Locate the cell with the specified text and output its (X, Y) center coordinate. 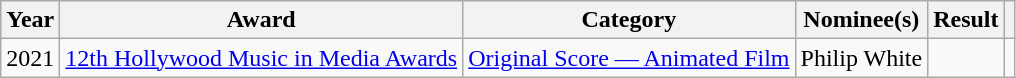
Category (629, 20)
Original Score — Animated Film (629, 58)
Result (966, 20)
Award (262, 20)
12th Hollywood Music in Media Awards (262, 58)
Year (30, 20)
Nominee(s) (862, 20)
Philip White (862, 58)
2021 (30, 58)
